Identify which cell holds the provided text, then report its (x, y) central coordinate. 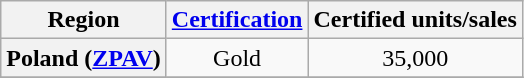
Certified units/sales (415, 20)
Certification (237, 20)
Poland (ZPAV) (84, 58)
Region (84, 20)
35,000 (415, 58)
Gold (237, 58)
